Detect which cell encompasses the target text, then output its (X, Y) center coordinate. 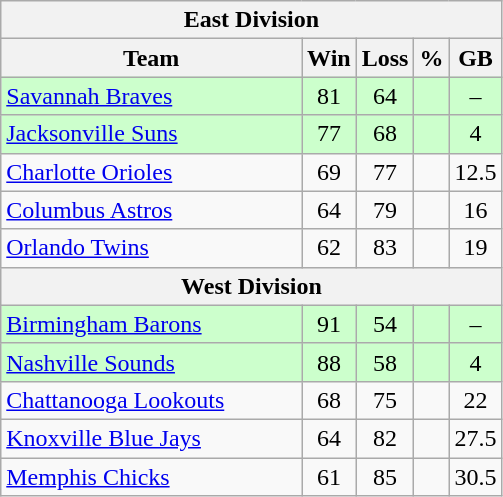
22 (476, 400)
Columbus Astros (152, 210)
Team (152, 58)
27.5 (476, 438)
GB (476, 58)
Chattanooga Lookouts (152, 400)
East Division (252, 20)
82 (385, 438)
61 (330, 477)
91 (330, 324)
16 (476, 210)
58 (385, 362)
Birmingham Barons (152, 324)
Win (330, 58)
Savannah Braves (152, 96)
69 (330, 172)
Orlando Twins (152, 248)
62 (330, 248)
12.5 (476, 172)
Knoxville Blue Jays (152, 438)
West Division (252, 286)
Nashville Sounds (152, 362)
75 (385, 400)
83 (385, 248)
Charlotte Orioles (152, 172)
Memphis Chicks (152, 477)
Loss (385, 58)
% (432, 58)
54 (385, 324)
79 (385, 210)
85 (385, 477)
19 (476, 248)
88 (330, 362)
Jacksonville Suns (152, 134)
81 (330, 96)
30.5 (476, 477)
